Search for the cell housing the specified text and yield its [x, y] center coordinate. 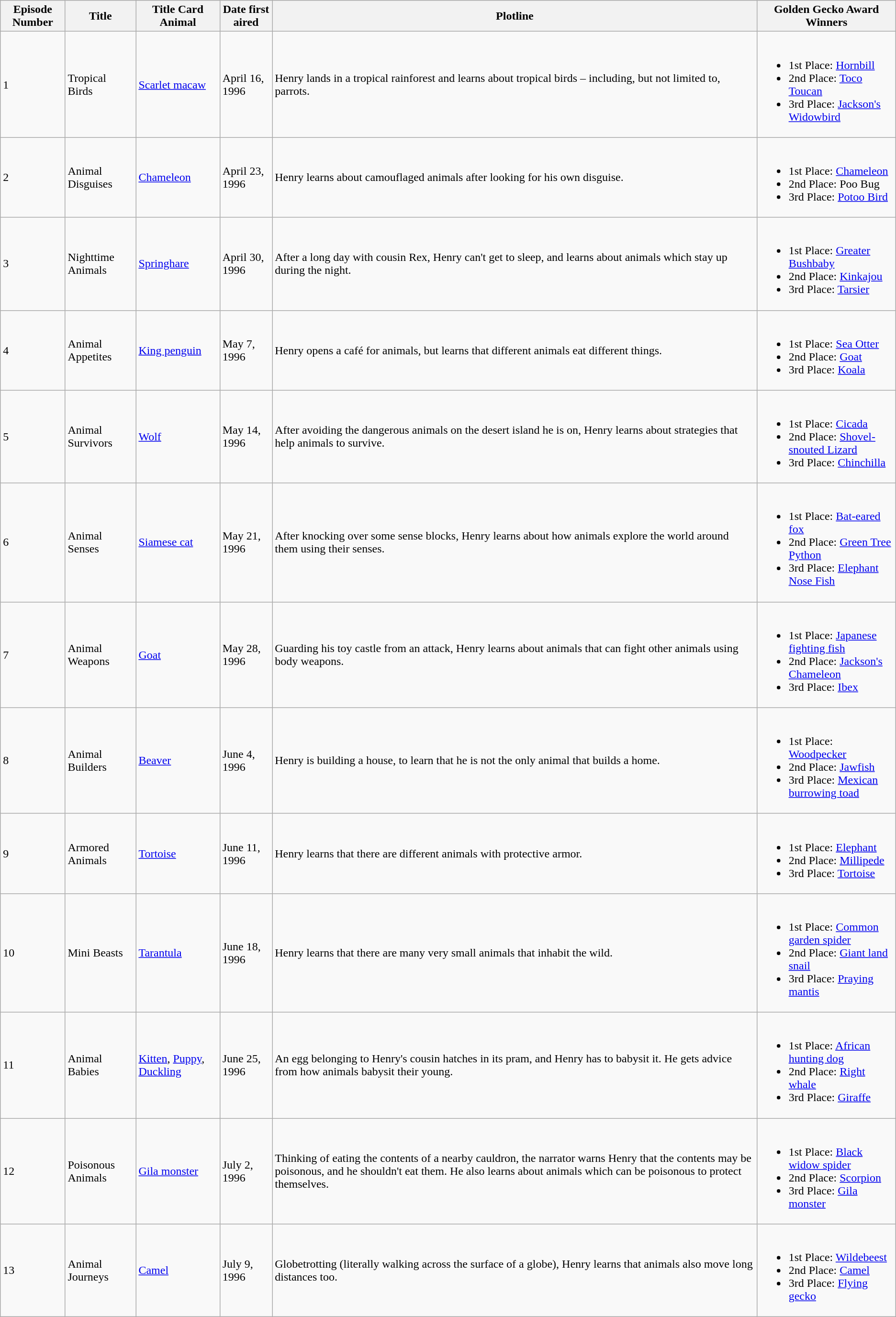
June 4, 1996 [246, 760]
Kitten, Puppy, Duckling [178, 1065]
Guarding his toy castle from an attack, Henry learns about animals that can fight other animals using body weapons. [515, 655]
Animal Builders [101, 760]
June 25, 1996 [246, 1065]
Camel [178, 1271]
Poisonous Animals [101, 1171]
King penguin [178, 350]
Armored Animals [101, 853]
Nighttime Animals [101, 264]
Animal Babies [101, 1065]
13 [33, 1271]
April 30, 1996 [246, 264]
4 [33, 350]
Animal Weapons [101, 655]
June 18, 1996 [246, 953]
Tropical Birds [101, 84]
Springhare [178, 264]
An egg belonging to Henry's cousin hatches in its pram, and Henry has to babysit it. He gets advice from how animals babysit their young. [515, 1065]
Title Card Animal [178, 16]
1 [33, 84]
Henry learns about camouflaged animals after looking for his own disguise. [515, 177]
Henry learns that there are different animals with protective armor. [515, 853]
12 [33, 1171]
1st Place: Black widow spider2nd Place: Scorpion3rd Place: Gila monster [826, 1171]
Wolf [178, 437]
Episode Number [33, 16]
1st Place: Wildebeest2nd Place: Camel3rd Place: Flying gecko [826, 1271]
1st Place: Chameleon2nd Place: Poo Bug3rd Place: Potoo Bird [826, 177]
Animal Survivors [101, 437]
Beaver [178, 760]
Gila monster [178, 1171]
Title [101, 16]
May 14, 1996 [246, 437]
Henry lands in a tropical rainforest and learns about tropical birds – including, but not limited to, parrots. [515, 84]
June 11, 1996 [246, 853]
1st Place: Greater Bushbaby2nd Place: Kinkajou3rd Place: Tarsier [826, 264]
1st Place: Sea Otter2nd Place: Goat3rd Place: Koala [826, 350]
After avoiding the dangerous animals on the desert island he is on, Henry learns about strategies that help animals to survive. [515, 437]
Golden Gecko Award Winners [826, 16]
2 [33, 177]
Siamese cat [178, 542]
May 7, 1996 [246, 350]
1st Place: Cicada2nd Place: Shovel-snouted Lizard3rd Place: Chinchilla [826, 437]
After knocking over some sense blocks, Henry learns about how animals explore the world around them using their senses. [515, 542]
May 28, 1996 [246, 655]
10 [33, 953]
1st Place: Japanese fighting fish2nd Place: Jackson's Chameleon3rd Place: Ibex [826, 655]
Henry is building a house, to learn that he is not the only animal that builds a home. [515, 760]
Tortoise [178, 853]
1st Place: African hunting dog2nd Place: Right whale3rd Place: Giraffe [826, 1065]
7 [33, 655]
May 21, 1996 [246, 542]
Animal Disguises [101, 177]
Plotline [515, 16]
1st Place: Elephant2nd Place: Millipede3rd Place: Tortoise [826, 853]
After a long day with cousin Rex, Henry can't get to sleep, and learns about animals which stay up during the night. [515, 264]
Mini Beasts [101, 953]
5 [33, 437]
July 9, 1996 [246, 1271]
1st Place: Common garden spider2nd Place: Giant land snail3rd Place: Praying mantis [826, 953]
1st Place: Bat-eared fox2nd Place: Green Tree Python3rd Place: Elephant Nose Fish [826, 542]
April 16, 1996 [246, 84]
8 [33, 760]
Chameleon [178, 177]
9 [33, 853]
11 [33, 1065]
Animal Appetites [101, 350]
Date first aired [246, 16]
Animal Senses [101, 542]
Globetrotting (literally walking across the surface of a globe), Henry learns that animals also move long distances too. [515, 1271]
Henry learns that there are many very small animals that inhabit the wild. [515, 953]
Tarantula [178, 953]
Animal Journeys [101, 1271]
April 23, 1996 [246, 177]
1st Place: Hornbill2nd Place: Toco Toucan3rd Place: Jackson's Widowbird [826, 84]
Goat [178, 655]
6 [33, 542]
Henry opens a café for animals, but learns that different animals eat different things. [515, 350]
3 [33, 264]
July 2, 1996 [246, 1171]
Scarlet macaw [178, 84]
1st Place: Woodpecker2nd Place: Jawfish3rd Place: Mexican burrowing toad [826, 760]
